Extract the (x, y) coordinate from the center of the cell holding the provided text.  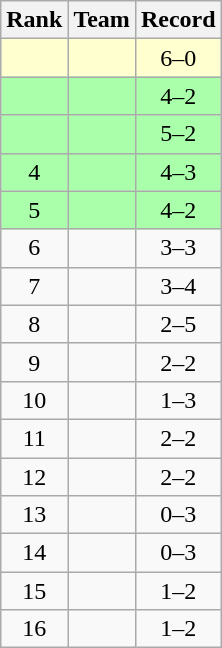
4–3 (178, 172)
Rank (34, 20)
10 (34, 400)
6 (34, 248)
14 (34, 553)
5–2 (178, 134)
7 (34, 286)
4 (34, 172)
15 (34, 591)
5 (34, 210)
8 (34, 324)
3–4 (178, 286)
13 (34, 515)
3–3 (178, 248)
16 (34, 629)
1–3 (178, 400)
11 (34, 438)
2–5 (178, 324)
Record (178, 20)
12 (34, 477)
9 (34, 362)
6–0 (178, 58)
Team (102, 20)
